Scan for the cell matching the given text and deliver its [x, y] coordinate at center. 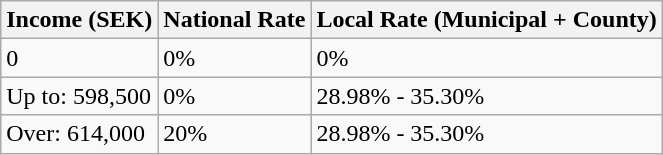
0 [80, 58]
Up to: 598,500 [80, 96]
Income (SEK) [80, 20]
Over: 614,000 [80, 134]
Local Rate (Municipal + County) [486, 20]
20% [234, 134]
National Rate [234, 20]
